Return [x, y] of the center of cell containing provided text 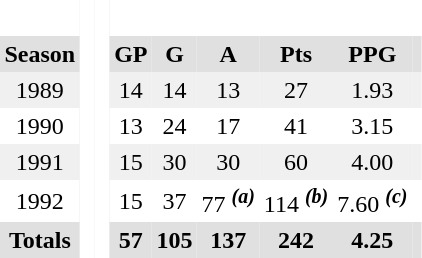
4.00 [372, 162]
17 [228, 126]
GP [131, 54]
37 [174, 201]
27 [296, 90]
242 [296, 240]
1992 [40, 201]
1990 [40, 126]
60 [296, 162]
PPG [372, 54]
77 (a) [228, 201]
Pts [296, 54]
1991 [40, 162]
Season [40, 54]
24 [174, 126]
137 [228, 240]
4.25 [372, 240]
A [228, 54]
41 [296, 126]
1989 [40, 90]
105 [174, 240]
Totals [40, 240]
G [174, 54]
114 (b) [296, 201]
1.93 [372, 90]
7.60 (c) [372, 201]
57 [131, 240]
3.15 [372, 126]
